Find where the given text appears and provide that cell's center as (x, y) coordinate. 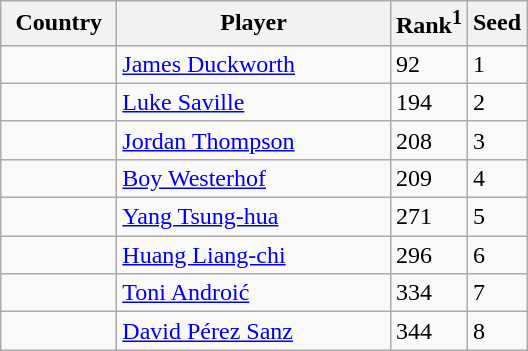
Rank1 (428, 24)
5 (496, 217)
344 (428, 331)
6 (496, 255)
8 (496, 331)
3 (496, 140)
James Duckworth (254, 64)
Seed (496, 24)
Yang Tsung-hua (254, 217)
334 (428, 293)
Country (59, 24)
2 (496, 102)
4 (496, 178)
Jordan Thompson (254, 140)
208 (428, 140)
Player (254, 24)
194 (428, 102)
7 (496, 293)
271 (428, 217)
Toni Androić (254, 293)
Luke Saville (254, 102)
296 (428, 255)
1 (496, 64)
Huang Liang-chi (254, 255)
David Pérez Sanz (254, 331)
Boy Westerhof (254, 178)
92 (428, 64)
209 (428, 178)
